Find where the given text appears and provide that cell's center as (x, y) coordinate. 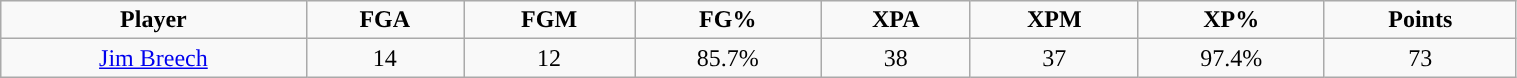
FGM (550, 20)
Player (154, 20)
85.7% (728, 58)
FGA (384, 20)
97.4% (1231, 58)
Jim Breech (154, 58)
14 (384, 58)
38 (896, 58)
37 (1054, 58)
73 (1420, 58)
FG% (728, 20)
Points (1420, 20)
XP% (1231, 20)
XPM (1054, 20)
XPA (896, 20)
12 (550, 58)
